Capture the cell that displays the provided text and extract its (X, Y) central coordinate. 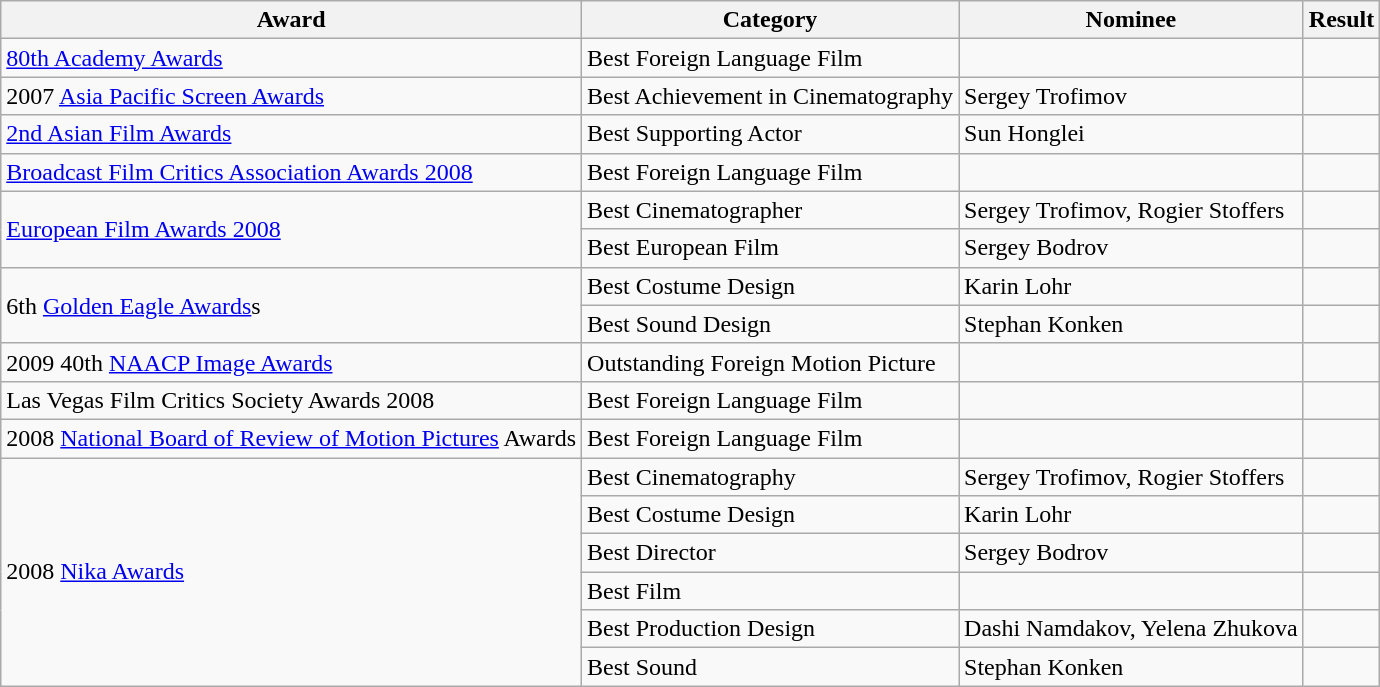
2008 Nika Awards (292, 572)
Broadcast Film Critics Association Awards 2008 (292, 172)
Result (1341, 20)
Best Sound (770, 667)
Best Achievement in Cinematography (770, 96)
2007 Asia Pacific Screen Awards (292, 96)
Best Cinematography (770, 477)
Best Film (770, 591)
Best Production Design (770, 629)
Sun Honglei (1132, 134)
80th Academy Awards (292, 58)
2009 40th NAACP Image Awards (292, 362)
6th Golden Eagle Awardss (292, 305)
Best Cinematographer (770, 210)
Best Director (770, 553)
Category (770, 20)
Outstanding Foreign Motion Picture (770, 362)
Dashi Namdakov, Yelena Zhukova (1132, 629)
Sergey Trofimov (1132, 96)
Las Vegas Film Critics Society Awards 2008 (292, 400)
Best Sound Design (770, 324)
European Film Awards 2008 (292, 229)
Award (292, 20)
Best European Film (770, 248)
2008 National Board of Review of Motion Pictures Awards (292, 438)
Nominee (1132, 20)
2nd Asian Film Awards (292, 134)
Best Supporting Actor (770, 134)
